Identify which cell holds the provided text, then report its [X, Y] central coordinate. 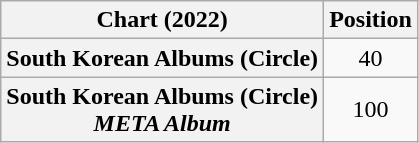
South Korean Albums (Circle)META Album [162, 110]
South Korean Albums (Circle) [162, 58]
Chart (2022) [162, 20]
100 [371, 110]
Position [371, 20]
40 [371, 58]
